Find where the given text appears and provide that cell's center as [x, y] coordinate. 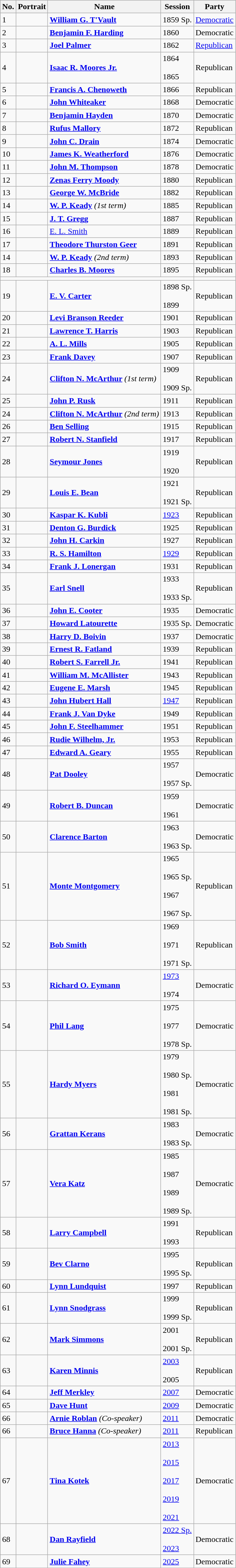
Portrait [32, 7]
1959 1961 [177, 806]
Ben Selling [105, 427]
Karen Minnis [105, 1370]
46 [8, 739]
John C. Drain [105, 141]
1983 1983 Sp. [177, 1134]
40 [8, 662]
6 [8, 102]
1951 [177, 727]
Jeff Merkley [105, 1392]
Party [215, 7]
49 [8, 806]
1937 [177, 636]
John P. Rusk [105, 401]
1915 [177, 427]
1939 [177, 649]
1870 [177, 115]
5 [8, 89]
John M. Thompson [105, 167]
52 [8, 945]
1895 [177, 270]
2 [8, 33]
1973 1974 [177, 985]
56 [8, 1134]
44 [8, 714]
1885 [177, 206]
1862 [177, 45]
1868 [177, 102]
57 [8, 1183]
35 [8, 588]
28 [8, 462]
1969 1971 1971 Sp. [177, 945]
47 [8, 752]
1866 [177, 89]
55 [8, 1084]
Rudie Wilhelm, Jr. [105, 739]
Session [177, 7]
1935 [177, 610]
18 [8, 270]
John Whiteaker [105, 102]
12 [8, 180]
Arnie Roblan (Co-speaker) [105, 1418]
A. L. Mills [105, 344]
34 [8, 566]
2003 2005 [177, 1370]
59 [8, 1264]
1880 [177, 180]
1909 1909 Sp. [177, 379]
E. V. Carter [105, 296]
48 [8, 774]
Bob Smith [105, 945]
Frank J. Lonergan [105, 566]
No. [8, 7]
Joel Palmer [105, 45]
1907 [177, 357]
1889 [177, 231]
68 [8, 1539]
George W. McBride [105, 193]
Denton G. Burdick [105, 528]
1933 1933 Sp. [177, 588]
1859 Sp. [177, 20]
1893 [177, 257]
2025 [177, 1561]
63 [8, 1370]
Bev Clarno [105, 1264]
Harry D. Boivin [105, 636]
1872 [177, 128]
1864 1865 [177, 67]
Mark Simmons [105, 1339]
50 [8, 837]
10 [8, 154]
Clifton N. McArthur (1st term) [105, 379]
2009 [177, 1405]
67 [8, 1481]
Tina Kotek [105, 1481]
Robert B. Duncan [105, 806]
58 [8, 1233]
1 [8, 20]
John E. Cooter [105, 610]
Robert S. Farrell Jr. [105, 662]
17 [8, 244]
Charles B. Moores [105, 270]
37 [8, 623]
15 [8, 219]
John H. Carkin [105, 541]
1955 [177, 752]
1891 [177, 244]
William M. McAllister [105, 675]
J. T. Gregg [105, 219]
1991 1993 [177, 1233]
7 [8, 115]
Howard Latourette [105, 623]
Francis A. Chenoweth [105, 89]
61 [8, 1308]
1925 [177, 528]
2001 2001 Sp. [177, 1339]
1997 [177, 1286]
1911 [177, 401]
1860 [177, 33]
Vera Katz [105, 1183]
1995 1995 Sp. [177, 1264]
Clifton N. McArthur (2nd term) [105, 414]
43 [8, 701]
Julie Fahey [105, 1561]
4 [8, 67]
1923 [177, 515]
2013 2015 2017 2019 2021 [177, 1481]
60 [8, 1286]
1929 [177, 553]
Clarence Barton [105, 837]
25 [8, 401]
1903 [177, 331]
Robert N. Stanfield [105, 440]
Bruce Hanna (Co-speaker) [105, 1431]
Kaspar K. Kubli [105, 515]
W. P. Keady (1st term) [105, 206]
Theodore Thurston Geer [105, 244]
Seymour Jones [105, 462]
1905 [177, 344]
Phil Lang [105, 1025]
53 [8, 985]
32 [8, 541]
1941 [177, 662]
36 [8, 610]
1945 [177, 688]
Lynn Lundquist [105, 1286]
Louis E. Bean [105, 493]
27 [8, 440]
1898 Sp. 1899 [177, 296]
1949 [177, 714]
41 [8, 675]
11 [8, 167]
54 [8, 1025]
20 [8, 318]
Levi Branson Reeder [105, 318]
Isaac R. Moores Jr. [105, 67]
Name [105, 7]
30 [8, 515]
Pat Dooley [105, 774]
John F. Steelhammer [105, 727]
1957 1957 Sp. [177, 774]
1901 [177, 318]
1975 1977 1978 Sp. [177, 1025]
John Hubert Hall [105, 701]
1965 1965 Sp. 1967 1967 Sp. [177, 886]
R. S. Hamilton [105, 553]
26 [8, 427]
Dave Hunt [105, 1405]
22 [8, 344]
1931 [177, 566]
Monte Montgomery [105, 886]
9 [8, 141]
1874 [177, 141]
Benjamin F. Harding [105, 33]
21 [8, 331]
Frank Davey [105, 357]
1919 1920 [177, 462]
Grattan Kerans [105, 1134]
13 [8, 193]
16 [8, 231]
2007 [177, 1392]
Lynn Snodgrass [105, 1308]
39 [8, 649]
62 [8, 1339]
31 [8, 528]
1876 [177, 154]
38 [8, 636]
Edward A. Geary [105, 752]
Ernest R. Fatland [105, 649]
3 [8, 45]
Rufus Mallory [105, 128]
Lawrence T. Harris [105, 331]
Benjamin Hayden [105, 115]
42 [8, 688]
23 [8, 357]
69 [8, 1561]
1963 1963 Sp. [177, 837]
E. L. Smith [105, 231]
William G. T'Vault [105, 20]
45 [8, 727]
Eugene E. Marsh [105, 688]
1979 1980 Sp. 1981 1981 Sp. [177, 1084]
1985 1987 1989 1989 Sp. [177, 1183]
Dan Rayfield [105, 1539]
51 [8, 886]
2022 Sp. 2023 [177, 1539]
W. P. Keady (2nd term) [105, 257]
1999 1999 Sp. [177, 1308]
Earl Snell [105, 588]
1913 [177, 414]
1921 1921 Sp. [177, 493]
1943 [177, 675]
1917 [177, 440]
Frank J. Van Dyke [105, 714]
Zenas Ferry Moody [105, 180]
Hardy Myers [105, 1084]
1953 [177, 739]
Larry Campbell [105, 1233]
65 [8, 1405]
1882 [177, 193]
33 [8, 553]
1927 [177, 541]
19 [8, 296]
8 [8, 128]
64 [8, 1392]
29 [8, 493]
James K. Weatherford [105, 154]
1878 [177, 167]
1935 Sp. [177, 623]
Richard O. Eymann [105, 985]
1887 [177, 219]
1947 [177, 701]
